Detect which cell encompasses the target text, then output its [x, y] center coordinate. 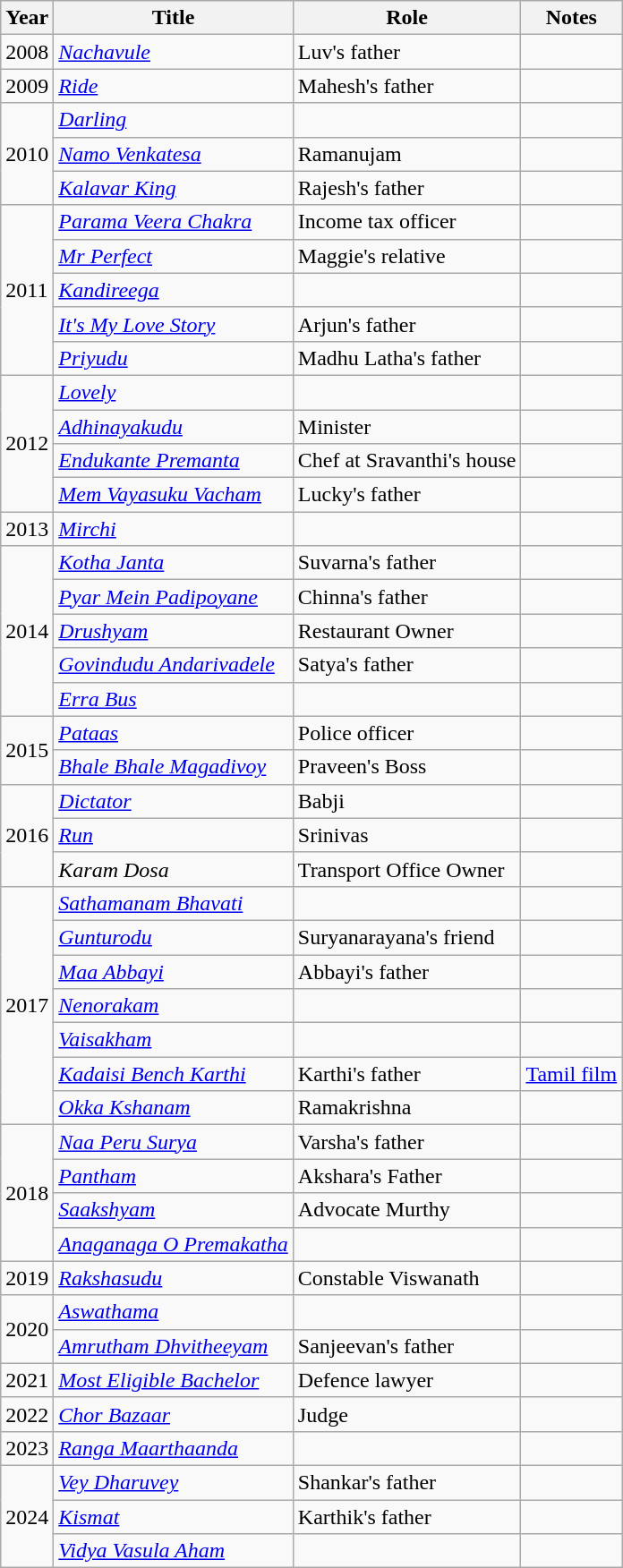
Pataas [174, 733]
Abbayi's father [406, 971]
Lovely [174, 392]
2015 [27, 750]
Notes [571, 18]
Saakshyam [174, 1210]
Kotha Janta [174, 563]
Judge [406, 1414]
Rakshasudu [174, 1278]
2013 [27, 529]
2022 [27, 1414]
Constable Viswanath [406, 1278]
It's My Love Story [174, 324]
Role [406, 18]
Gunturodu [174, 937]
Mirchi [174, 529]
Namo Venkatesa [174, 154]
Luv's father [406, 52]
2016 [27, 835]
Kalavar King [174, 188]
Chor Bazaar [174, 1414]
Suryanarayana's friend [406, 937]
Sanjeevan's father [406, 1346]
Kandireega [174, 290]
Defence lawyer [406, 1380]
Advocate Murthy [406, 1210]
Parama Veera Chakra [174, 222]
Bhale Bhale Magadivoy [174, 767]
Vidya Vasula Aham [174, 1551]
Transport Office Owner [406, 869]
Chef at Sravanthi's house [406, 461]
Kismat [174, 1517]
Sathamanam Bhavati [174, 903]
Run [174, 835]
Anaganaga O Premakatha [174, 1244]
2020 [27, 1329]
Income tax officer [406, 222]
Nachavule [174, 52]
Mahesh's father [406, 86]
Adhinayakudu [174, 427]
Priyudu [174, 358]
Satya's father [406, 665]
2018 [27, 1193]
Ranga Maarthaanda [174, 1448]
Shankar's father [406, 1482]
Pyar Mein Padipoyane [174, 597]
Tamil film [571, 1074]
Ride [174, 86]
Title [174, 18]
Nenorakam [174, 1006]
Year [27, 18]
Mr Perfect [174, 256]
Restaurant Owner [406, 631]
Okka Kshanam [174, 1108]
Ramanujam [406, 154]
Maa Abbayi [174, 971]
Srinivas [406, 835]
2019 [27, 1278]
2021 [27, 1380]
Aswathama [174, 1312]
Chinna's father [406, 597]
Madhu Latha's father [406, 358]
Varsha's father [406, 1142]
Minister [406, 427]
Suvarna's father [406, 563]
Lucky's father [406, 495]
2014 [27, 631]
Vaisakham [174, 1040]
Babji [406, 801]
Govindudu Andarivadele [174, 665]
Arjun's father [406, 324]
Ramakrishna [406, 1108]
Vey Dharuvey [174, 1482]
Police officer [406, 733]
Amrutham Dhvitheeyam [174, 1346]
Pantham [174, 1176]
Most Eligible Bachelor [174, 1380]
Endukante Premanta [174, 461]
2017 [27, 1005]
Rajesh's father [406, 188]
2010 [27, 154]
Karthi's father [406, 1074]
2009 [27, 86]
Karthik's father [406, 1517]
2011 [27, 290]
Erra Bus [174, 699]
Kadaisi Bench Karthi [174, 1074]
2008 [27, 52]
Dictator [174, 801]
Praveen's Boss [406, 767]
2023 [27, 1448]
Karam Dosa [174, 869]
Maggie's relative [406, 256]
2012 [27, 443]
Naa Peru Surya [174, 1142]
Akshara's Father [406, 1176]
2024 [27, 1516]
Drushyam [174, 631]
Darling [174, 120]
Mem Vayasuku Vacham [174, 495]
